Identify which cell holds the provided text, then report its [X, Y] central coordinate. 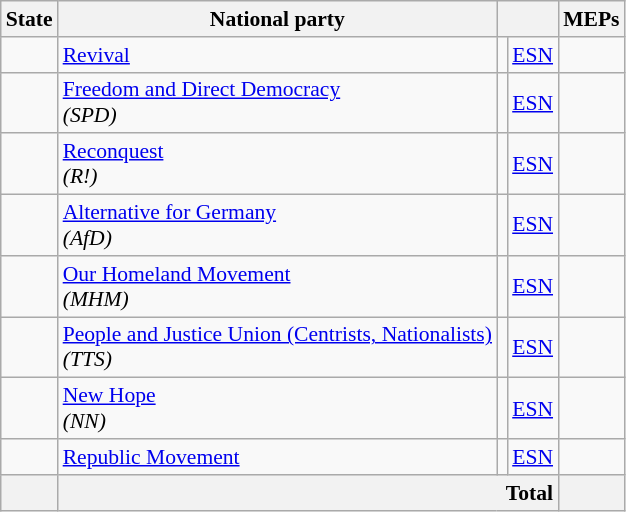
Total [308, 493]
Republic Movement [278, 457]
State [30, 19]
National party [278, 19]
Reconquest (R!) [278, 164]
New Hope (NN) [278, 408]
MEPs [591, 19]
Alternative for Germany (AfD) [278, 226]
Revival [278, 55]
Our Homeland Movement (MHM) [278, 286]
Freedom and Direct Democracy (SPD) [278, 102]
People and Justice Union (Centrists, Nationalists) (TTS) [278, 348]
